Scan for the cell matching the given text and deliver its (x, y) coordinate at center. 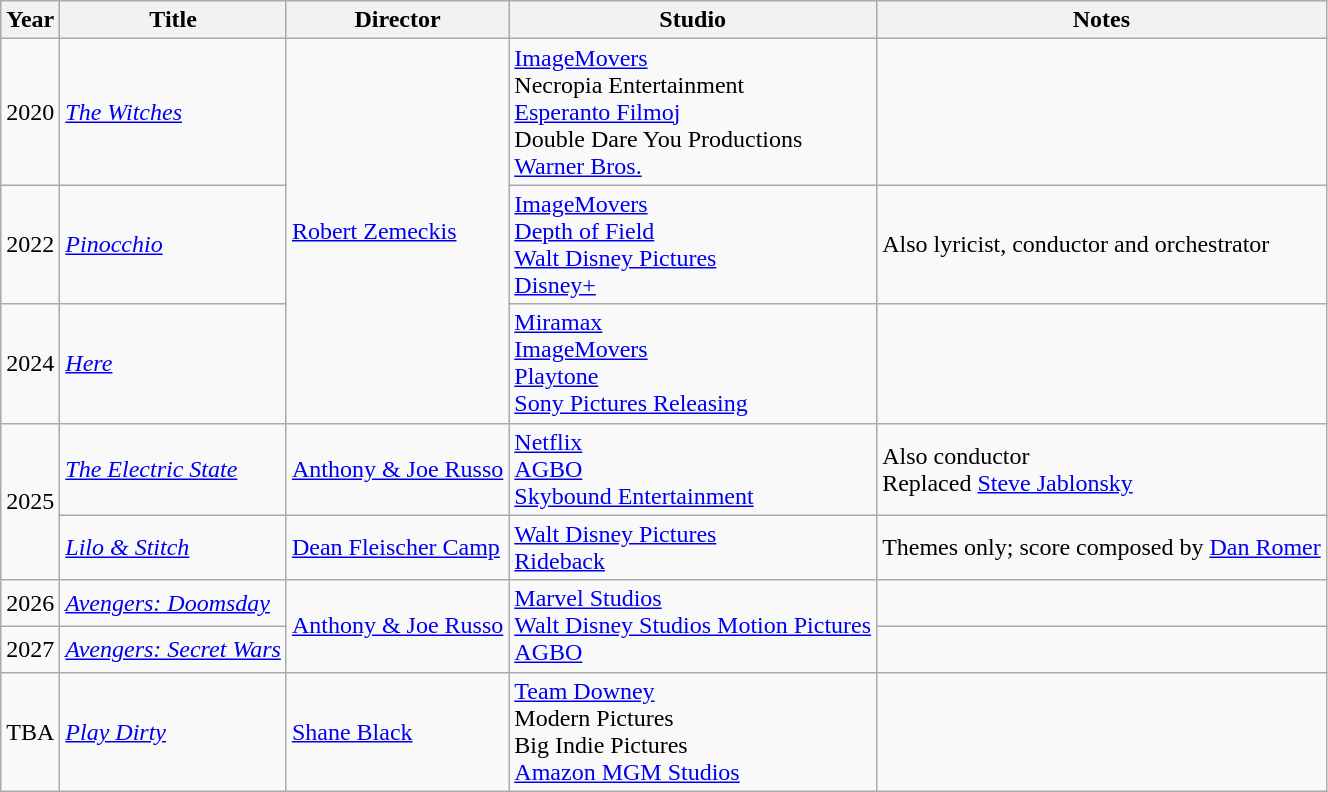
ImageMoversDepth of FieldWalt Disney PicturesDisney+ (693, 244)
Marvel StudiosWalt Disney Studios Motion PicturesAGBO (693, 626)
2022 (30, 244)
Avengers: Secret Wars (174, 649)
2027 (30, 649)
2026 (30, 603)
Team DowneyModern PicturesBig Indie PicturesAmazon MGM Studios (693, 732)
TBA (30, 732)
Title (174, 20)
Notes (1102, 20)
Pinocchio (174, 244)
2025 (30, 502)
Also lyricist, conductor and orchestrator (1102, 244)
The Witches (174, 112)
Play Dirty (174, 732)
Avengers: Doomsday (174, 603)
Shane Black (397, 732)
2020 (30, 112)
Here (174, 364)
2024 (30, 364)
Also conductorReplaced Steve Jablonsky (1102, 469)
Themes only; score composed by Dan Romer (1102, 548)
Year (30, 20)
Lilo & Stitch (174, 548)
ImageMoversNecropia EntertainmentEsperanto FilmojDouble Dare You ProductionsWarner Bros. (693, 112)
Walt Disney PicturesRideback (693, 548)
Studio (693, 20)
Dean Fleischer Camp (397, 548)
Director (397, 20)
NetflixAGBOSkybound Entertainment (693, 469)
The Electric State (174, 469)
Robert Zemeckis (397, 231)
MiramaxImageMoversPlaytoneSony Pictures Releasing (693, 364)
